Detect which cell encompasses the target text, then output its (x, y) center coordinate. 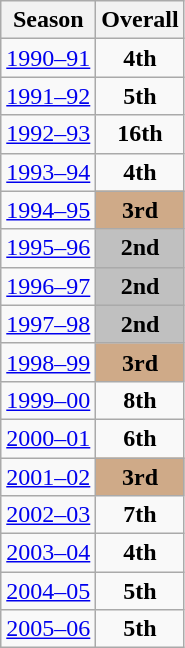
1990–91 (48, 58)
6th (140, 438)
Overall (140, 20)
2001–02 (48, 477)
1997–98 (48, 324)
1995–96 (48, 248)
1991–92 (48, 96)
1999–00 (48, 400)
Season (48, 20)
7th (140, 515)
16th (140, 134)
2000–01 (48, 438)
2004–05 (48, 591)
1998–99 (48, 362)
1996–97 (48, 286)
1992–93 (48, 134)
2003–04 (48, 553)
1994–95 (48, 210)
1993–94 (48, 172)
8th (140, 400)
2005–06 (48, 629)
2002–03 (48, 515)
